Detect which cell encompasses the target text, then output its [x, y] center coordinate. 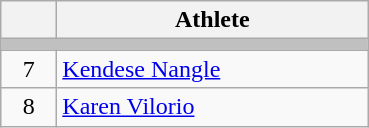
8 [29, 107]
Kendese Nangle [212, 69]
Athlete [212, 20]
Karen Vilorio [212, 107]
7 [29, 69]
